Output the (x, y) coordinate of the center of the cell containing the given text.  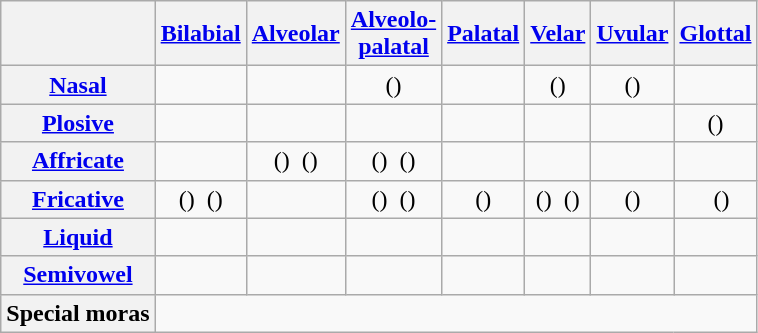
Alveolar (296, 34)
Semivowel (78, 275)
Plosive (78, 123)
Affricate (78, 161)
Nasal (78, 85)
Fricative (78, 199)
Alveolo-palatal (393, 34)
Liquid (78, 237)
Uvular (632, 34)
Glottal (716, 34)
Special moras (78, 313)
Palatal (484, 34)
Velar (558, 34)
Bilabial (200, 34)
